Return the (X, Y) coordinate for the center point of the cell that contains the specified text.  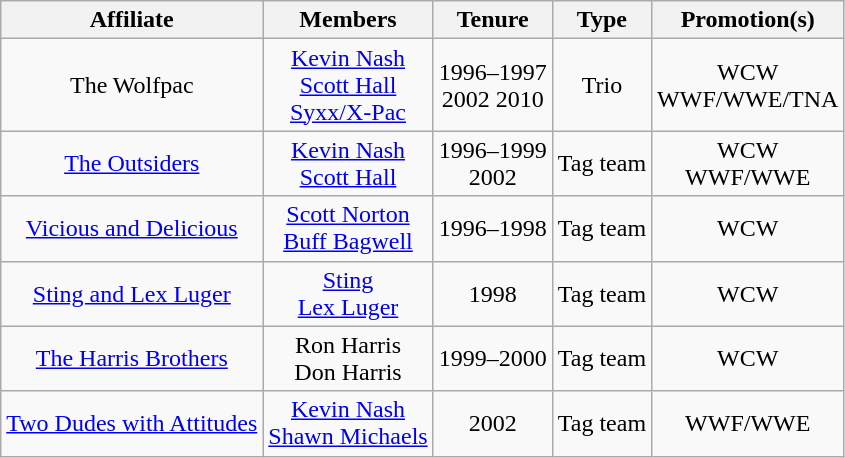
Affiliate (132, 20)
1998 (492, 294)
2002 (492, 424)
Vicious and Delicious (132, 228)
Members (348, 20)
1996–19972002 2010 (492, 85)
Type (602, 20)
Ron HarrisDon Harris (348, 358)
1996–1998 (492, 228)
The Harris Brothers (132, 358)
Tenure (492, 20)
1996–19992002 (492, 164)
Kevin NashScott HallSyxx/X-Pac (348, 85)
Kevin NashShawn Michaels (348, 424)
The Outsiders (132, 164)
1999–2000 (492, 358)
Trio (602, 85)
Two Dudes with Attitudes (132, 424)
Sting and Lex Luger (132, 294)
The Wolfpac (132, 85)
Promotion(s) (748, 20)
StingLex Luger (348, 294)
WCWWWF/WWE/TNA (748, 85)
Kevin NashScott Hall (348, 164)
WCWWWF/WWE (748, 164)
WWF/WWE (748, 424)
Scott NortonBuff Bagwell (348, 228)
